Return the [X, Y] coordinate for the center point of the cell that contains the specified text.  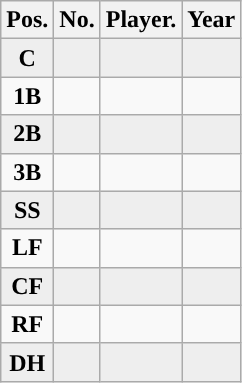
3B [28, 172]
Pos. [28, 20]
2B [28, 134]
CF [28, 286]
SS [28, 210]
Player. [140, 20]
No. [77, 20]
Year [212, 20]
1B [28, 96]
LF [28, 248]
C [28, 58]
RF [28, 324]
DH [28, 362]
